For the text-containing cell, return its midpoint in (x, y) coordinate format. 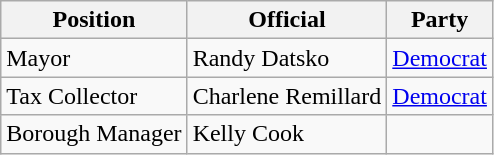
Randy Datsko (287, 58)
Party (440, 20)
Charlene Remillard (287, 96)
Kelly Cook (287, 134)
Position (94, 20)
Official (287, 20)
Borough Manager (94, 134)
Mayor (94, 58)
Tax Collector (94, 96)
